Output the (X, Y) coordinate of the center of the cell containing the given text.  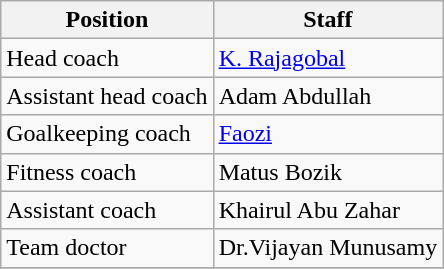
Team doctor (107, 248)
Adam Abdullah (328, 96)
Matus Bozik (328, 172)
Assistant coach (107, 210)
Assistant head coach (107, 96)
Dr.Vijayan Munusamy (328, 248)
Staff (328, 20)
Goalkeeping coach (107, 134)
Faozi (328, 134)
K. Rajagobal (328, 58)
Position (107, 20)
Head coach (107, 58)
Fitness coach (107, 172)
Khairul Abu Zahar (328, 210)
